Return [x, y] of the center of cell containing provided text 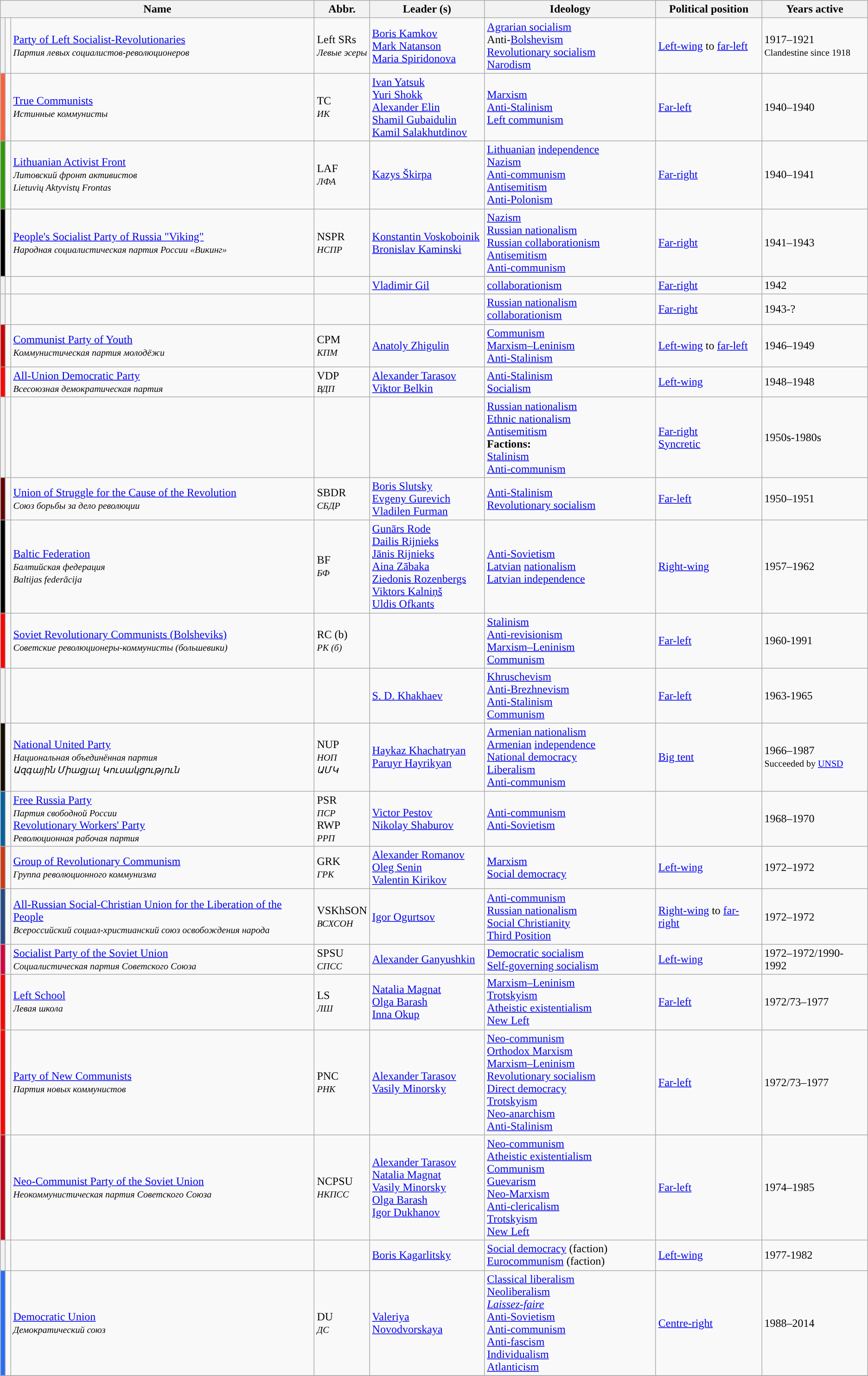
Baltic FederationБалтийская федерацияBaltijas federācija [162, 566]
Alexander TarasovViktor Belkin [427, 382]
Anti-communismAnti-Sovietism [570, 819]
1942 [815, 285]
1960-1991 [815, 641]
KhruschevismAnti-BrezhnevismAnti-StalinismCommunism [570, 696]
Democratic socialismSelf-governing socialism [570, 959]
Left SchoolЛевая школа [162, 1002]
Right-wing to far-right [708, 916]
Igor Ogurtsov [427, 916]
Alexander TarasovVasily Minorsky [427, 1082]
Russian nationalismEthnic nationalismAntisemitismFactions:StalinismAnti-communism [570, 437]
Name [158, 9]
Right-wing [708, 566]
Union of Struggle for the Cause of the RevolutionСоюз борьбы за дело революции [162, 499]
Abbr. [342, 9]
Anatoly Zhigulin [427, 346]
1950–1951 [815, 499]
Party of Left Socialist-RevolutionariesПартия левых социалистов-революционеров [162, 45]
RC (b)РК (б) [342, 641]
collaborationism [570, 285]
NazismRussian nationalismRussian collaborationismAntisemitismAnti-communism [570, 243]
1963-1965 [815, 696]
Ivan YatsukYuri ShokkAlexander ElinShamil GubaidulinKamil Salakhutdinov [427, 107]
Communist Party of YouthКоммунистическая партия молодёжи [162, 346]
Marxism–LeninismTrotskyismAtheistic existentialismNew Left [570, 1002]
Neo-communismOrthodox MarxismMarxism–LeninismRevolutionary socialismDirect democracyTrotskyismNeo-anarchismAnti-Stalinism [570, 1082]
Ideology [570, 9]
CPMКПМ [342, 346]
Alexander RomanovOleg SeninValentin Kirikov [427, 868]
1940–1940 [815, 107]
Political position [708, 9]
MarxismSocial democracy [570, 868]
1968–1970 [815, 819]
Anti-StalinismSocialism [570, 382]
Neo-Communist Party of the Soviet UnionНеокоммунистическая партия Советского Союза [162, 1187]
Kazys Škirpa [427, 175]
1950s-1980s [815, 437]
Party of New CommunistsПартия новых коммунистов [162, 1082]
Socialist Party of the Soviet UnionСоциалистическая партия Советского Союза [162, 959]
Lithuanian Activist FrontЛитовский фронт активистовLietuvių Aktyvistų Frontas [162, 175]
Gunārs RodeDailis RijnieksJānis RijnieksAina ZābakaZiedonis RozenbergsViktors KalniņšUldis Ofkants [427, 566]
PNCРНК [342, 1082]
1972–1972/1990-1992 [815, 959]
1977-1982 [815, 1255]
1943-? [815, 309]
DUДС [342, 1323]
Armenian nationalismArmenian independenceNational democracyLiberalismAnti-communism [570, 757]
Boris KamkovMark NatansonMaria Spiridonova [427, 45]
Russian nationalism collaborationism [570, 309]
LSЛШ [342, 1002]
1957–1962 [815, 566]
Anti-communismRussian nationalismSocial ChristianityThird Position [570, 916]
S. D. Khakhaev [427, 696]
1941–1943 [815, 243]
TCИК [342, 107]
Lithuanian independenceNazismAnti-communismAntisemitismAnti-Polonism [570, 175]
Agrarian socialismAnti-BolshevismRevolutionary socialismNarodism [570, 45]
Valeriya Novodvorskaya [427, 1323]
Boris SlutskyEvgeny GurevichVladilen Furman [427, 499]
SBDRСБДР [342, 499]
Free Russia PartyПартия свободной РоссииRevolutionary Workers' PartyРеволюционная рабочая партия [162, 819]
Democratic UnionДемократический союз [162, 1323]
1940–1941 [815, 175]
NSPRНСПР [342, 243]
All-Russian Social-Christian Union for the Liberation of the PeopleВсероссийский социал-христианский союз освобождения народа [162, 916]
Soviet Revolutionary Communists (Bolsheviks)Советские революционеры-коммунисты (большевики) [162, 641]
Alexander TarasovNatalia MagnatVasily MinorskyOlga BarashIgor Dukhanov [427, 1187]
Years active [815, 9]
Far-rightSyncretic [708, 437]
VDPВДП [342, 382]
LAFЛФА [342, 175]
Alexander Ganyushkin [427, 959]
StalinismAnti-revisionismMarxism–LeninismCommunism [570, 641]
1974–1985 [815, 1187]
Natalia MagnatOlga BarashInna Okup [427, 1002]
Boris Kagarlitsky [427, 1255]
VSKhSONВСХСОН [342, 916]
Vladimir Gil [427, 285]
BFБФ [342, 566]
Victor PestovNikolay Shaburov [427, 819]
Leader (s) [427, 9]
Anti-SovietismLatvian nationalismLatvian independence [570, 566]
1966–1987Succeeded by UNSD [815, 757]
1948–1948 [815, 382]
Neo-communismAtheistic existentialismCommunismGuevarismNeo-MarxismAnti-clericalismTrotskyismNew Left [570, 1187]
PSRПСРRWPРРП [342, 819]
GRKГРК [342, 868]
Haykaz KhachatryanParuyr Hayrikyan [427, 757]
Group of Revolutionary CommunismГруппа революционного коммунизма [162, 868]
Konstantin VoskoboinikBronislav Kaminski [427, 243]
Left SRsЛевые эсеры [342, 45]
NUPНОПԱՄԿ [342, 757]
Anti-StalinismRevolutionary socialism [570, 499]
Social democracy (faction)Eurocommunism (faction) [570, 1255]
People's Socialist Party of Russia "Viking"Народная социалистическая партия России «Викинг» [162, 243]
1988–2014 [815, 1323]
Big tent [708, 757]
1946–1949 [815, 346]
True CommunistsИстинные коммунисты [162, 107]
All-Union Democratic PartyВсесоюзная демократическая партия [162, 382]
Centre-right [708, 1323]
MarxismAnti-StalinismLeft communism [570, 107]
NCPSUНКПСС [342, 1187]
National United PartyНациональная объединённая партияԱզգային Միացյալ Կուսակցություն [162, 757]
CommunismMarxism–LeninismAnti-Stalinism [570, 346]
Classical liberalismNeoliberalismLaissez-faireAnti-SovietismAnti-communismAnti-fascismIndividualismAtlanticism [570, 1323]
1917–1921Clandestine since 1918 [815, 45]
SPSUСПСС [342, 959]
